Extract the (x, y) coordinate from the center of the cell holding the provided text.  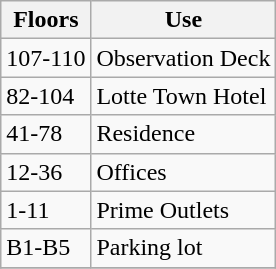
41-78 (46, 134)
107-110 (46, 58)
Floors (46, 20)
Use (184, 20)
Lotte Town Hotel (184, 96)
Parking lot (184, 248)
B1-B5 (46, 248)
12-36 (46, 172)
Observation Deck (184, 58)
1-11 (46, 210)
Prime Outlets (184, 210)
82-104 (46, 96)
Residence (184, 134)
Offices (184, 172)
